Return [x, y] of the center of cell containing provided text 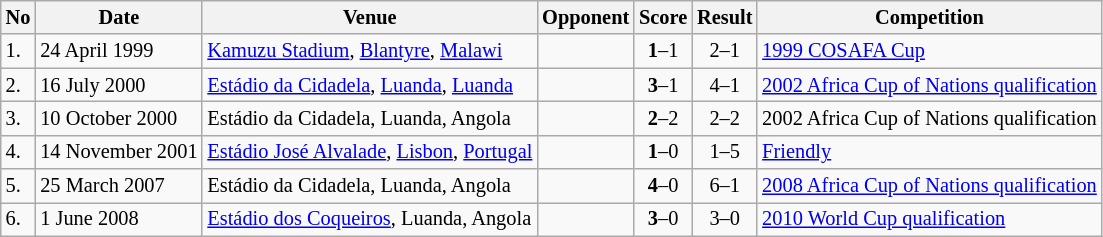
14 November 2001 [118, 152]
Opponent [586, 17]
Result [724, 17]
2010 World Cup qualification [929, 219]
1999 COSAFA Cup [929, 51]
Venue [370, 17]
25 March 2007 [118, 186]
1 June 2008 [118, 219]
5. [18, 186]
Kamuzu Stadium, Blantyre, Malawi [370, 51]
Friendly [929, 152]
Estádio dos Coqueiros, Luanda, Angola [370, 219]
16 July 2000 [118, 85]
Date [118, 17]
10 October 2000 [118, 118]
2008 Africa Cup of Nations qualification [929, 186]
Score [663, 17]
Estádio José Alvalade, Lisbon, Portugal [370, 152]
3. [18, 118]
No [18, 17]
1. [18, 51]
1–5 [724, 152]
24 April 1999 [118, 51]
4–1 [724, 85]
1–0 [663, 152]
4–0 [663, 186]
Estádio da Cidadela, Luanda, Luanda [370, 85]
2. [18, 85]
4. [18, 152]
2–1 [724, 51]
6–1 [724, 186]
Competition [929, 17]
3–1 [663, 85]
1–1 [663, 51]
6. [18, 219]
